For the text-containing cell, return its midpoint in [x, y] coordinate format. 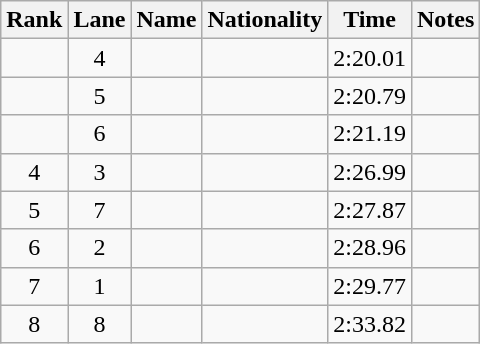
2:27.87 [370, 210]
1 [100, 286]
2:26.99 [370, 172]
2:28.96 [370, 248]
Rank [34, 20]
3 [100, 172]
2:20.79 [370, 96]
2:29.77 [370, 286]
2:21.19 [370, 134]
2:20.01 [370, 58]
2:33.82 [370, 324]
2 [100, 248]
Nationality [265, 20]
Lane [100, 20]
Name [166, 20]
Notes [445, 20]
Time [370, 20]
